Locate the cell with the specified text and output its (x, y) center coordinate. 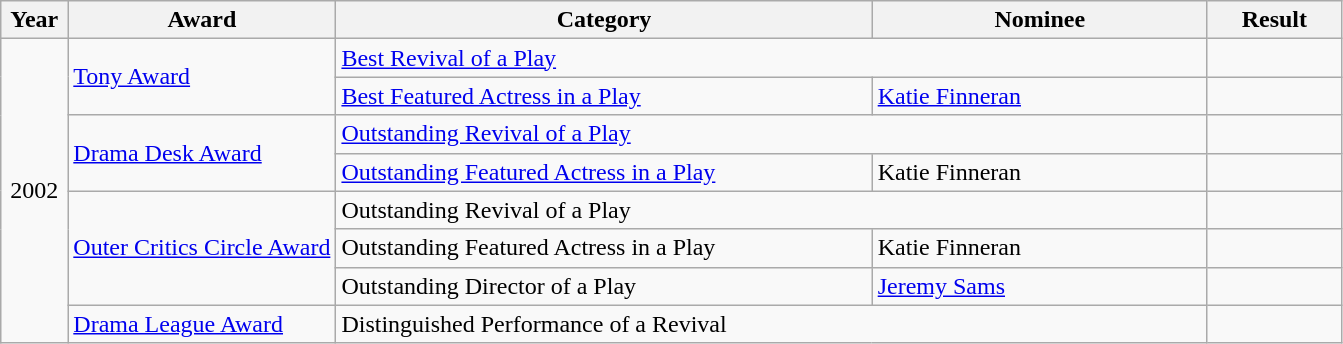
Jeremy Sams (1040, 286)
Category (604, 20)
Tony Award (202, 77)
Year (34, 20)
Award (202, 20)
Outstanding Director of a Play (604, 286)
Distinguished Performance of a Revival (772, 324)
Best Revival of a Play (772, 58)
2002 (34, 191)
Best Featured Actress in a Play (604, 96)
Outer Critics Circle Award (202, 248)
Result (1274, 20)
Drama Desk Award (202, 153)
Drama League Award (202, 324)
Nominee (1040, 20)
